For the text-containing cell, return its midpoint in [x, y] coordinate format. 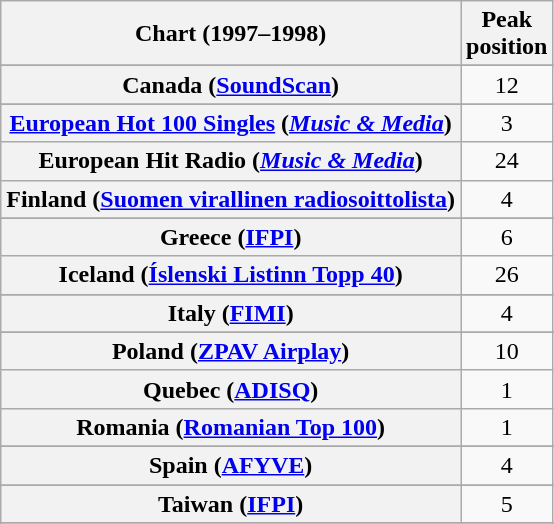
Spain (AFYVE) [231, 465]
10 [507, 351]
Quebec (ADISQ) [231, 389]
Greece (IFPI) [231, 237]
26 [507, 275]
Canada (SoundScan) [231, 85]
6 [507, 237]
12 [507, 85]
3 [507, 123]
Italy (FIMI) [231, 313]
24 [507, 161]
Iceland (Íslenski Listinn Topp 40) [231, 275]
Taiwan (IFPI) [231, 503]
Chart (1997–1998) [231, 34]
European Hot 100 Singles (Music & Media) [231, 123]
European Hit Radio (Music & Media) [231, 161]
Poland (ZPAV Airplay) [231, 351]
Peakposition [507, 34]
Romania (Romanian Top 100) [231, 427]
Finland (Suomen virallinen radiosoittolista) [231, 199]
5 [507, 503]
